For the text-containing cell, return its midpoint in (X, Y) coordinate format. 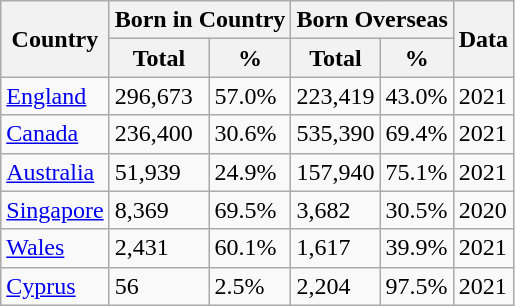
69.5% (250, 210)
223,419 (336, 96)
1,617 (336, 248)
2.5% (250, 286)
2,204 (336, 286)
Born in Country (200, 20)
8,369 (159, 210)
535,390 (336, 134)
75.1% (416, 172)
51,939 (159, 172)
56 (159, 286)
Canada (55, 134)
Born Overseas (372, 20)
Cyprus (55, 286)
296,673 (159, 96)
Singapore (55, 210)
Country (55, 39)
Australia (55, 172)
43.0% (416, 96)
60.1% (250, 248)
30.6% (250, 134)
2020 (483, 210)
Data (483, 39)
236,400 (159, 134)
57.0% (250, 96)
97.5% (416, 286)
157,940 (336, 172)
2,431 (159, 248)
39.9% (416, 248)
30.5% (416, 210)
24.9% (250, 172)
69.4% (416, 134)
England (55, 96)
3,682 (336, 210)
Wales (55, 248)
